Pinpoint the cell where the given text exists, returning its (X, Y) midpoint coordinate. 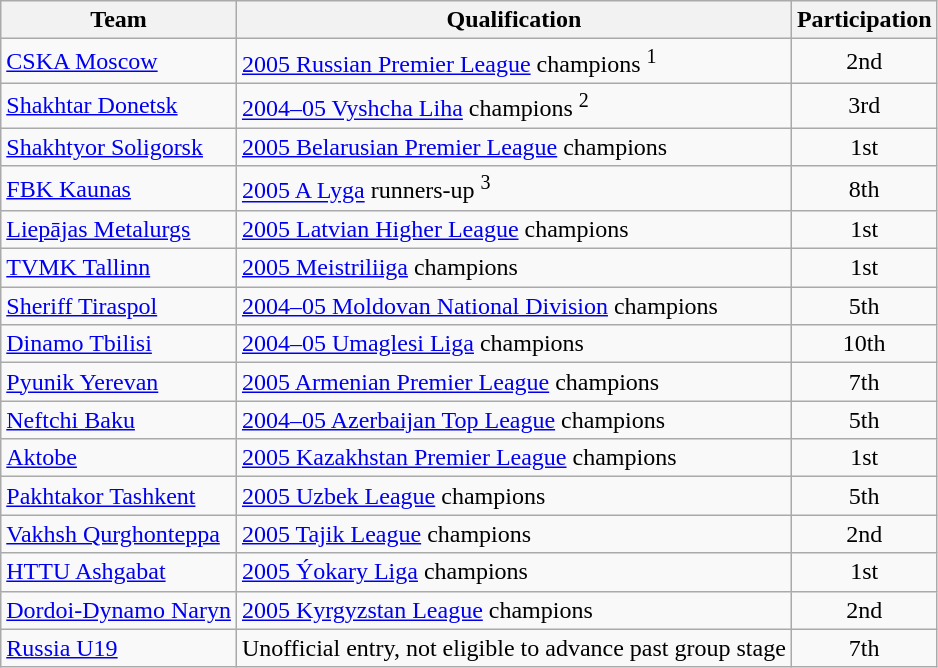
2005 Latvian Higher League champions (514, 230)
Unofficial entry, not eligible to advance past group stage (514, 648)
Pyunik Yerevan (119, 382)
2005 Kyrgyzstan League champions (514, 610)
Vakhsh Qurghonteppa (119, 534)
Neftchi Baku (119, 420)
3rd (864, 106)
HTTU Ashgabat (119, 572)
2005 Tajik League champions (514, 534)
Dordoi-Dynamo Naryn (119, 610)
Shakhtyor Soligorsk (119, 147)
Participation (864, 20)
8th (864, 188)
2004–05 Umaglesi Liga champions (514, 344)
Dinamo Tbilisi (119, 344)
2004–05 Moldovan National Division champions (514, 306)
CSKA Moscow (119, 62)
2004–05 Azerbaijan Top League champions (514, 420)
2005 Kazakhstan Premier League champions (514, 458)
Team (119, 20)
2005 Armenian Premier League champions (514, 382)
Russia U19 (119, 648)
Sheriff Tiraspol (119, 306)
Qualification (514, 20)
Aktobe (119, 458)
Shakhtar Donetsk (119, 106)
TVMK Tallinn (119, 268)
2005 Russian Premier League champions 1 (514, 62)
Pakhtakor Tashkent (119, 496)
Liepājas Metalurgs (119, 230)
10th (864, 344)
2005 Belarusian Premier League champions (514, 147)
FBK Kaunas (119, 188)
2004–05 Vyshcha Liha champions 2 (514, 106)
2005 A Lyga runners-up 3 (514, 188)
2005 Ýokary Liga champions (514, 572)
2005 Meistriliiga champions (514, 268)
2005 Uzbek League champions (514, 496)
